Extract the [X, Y] coordinate from the center of the cell holding the provided text.  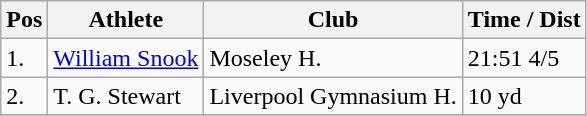
Liverpool Gymnasium H. [333, 96]
Club [333, 20]
10 yd [524, 96]
T. G. Stewart [126, 96]
Pos [24, 20]
Time / Dist [524, 20]
Moseley H. [333, 58]
21:51 4/5 [524, 58]
Athlete [126, 20]
William Snook [126, 58]
1. [24, 58]
2. [24, 96]
